Scan for the cell matching the given text and deliver its [x, y] coordinate at center. 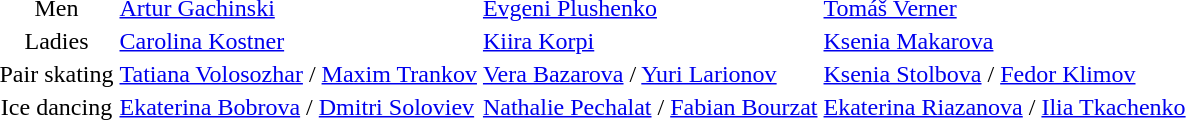
Tatiana Volosozhar / Maxim Trankov [298, 74]
Kiira Korpi [650, 41]
Vera Bazarova / Yuri Larionov [650, 74]
Carolina Kostner [298, 41]
